Locate the cell with the specified text and output its (X, Y) center coordinate. 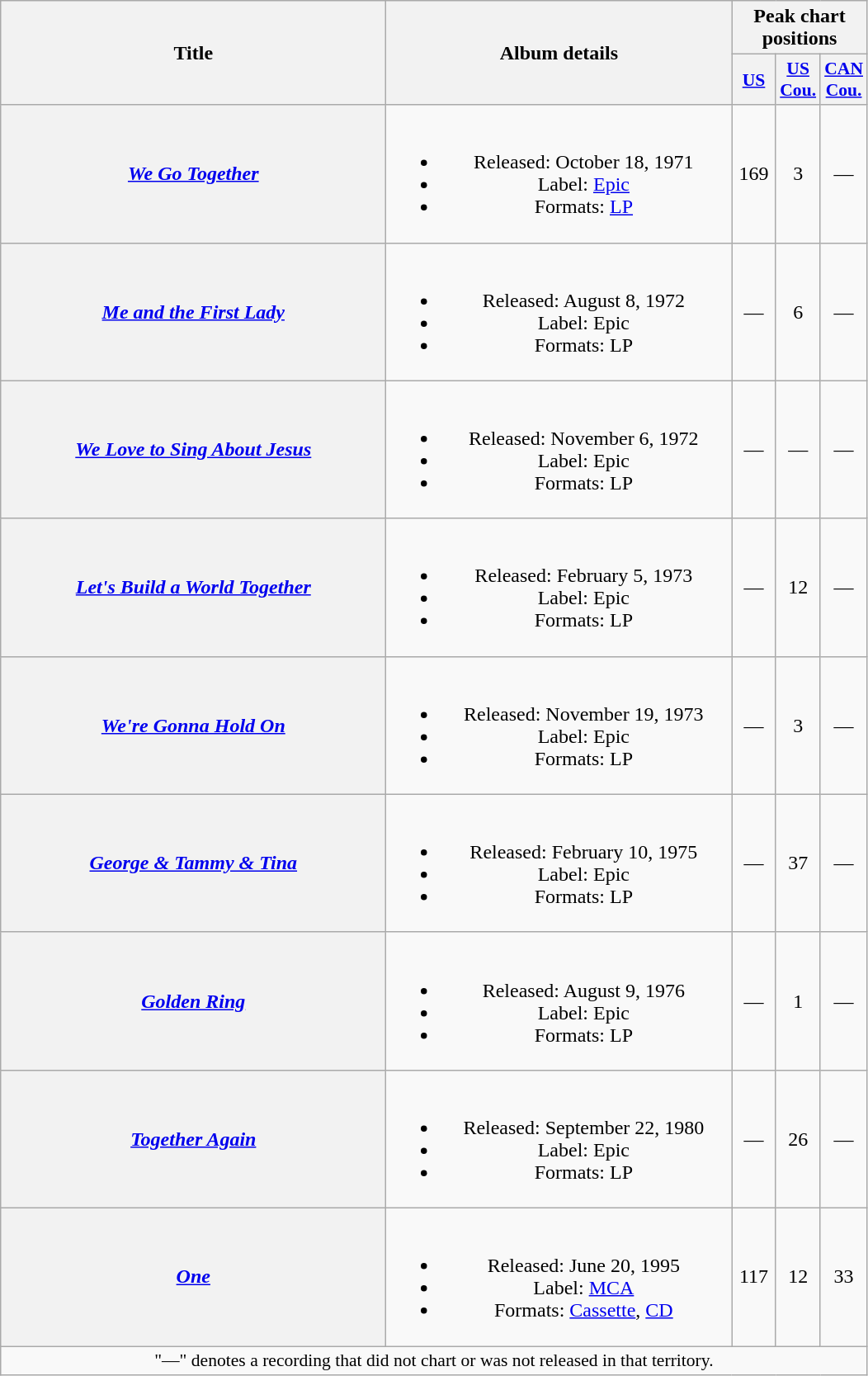
We Go Together (193, 173)
Released: September 22, 1980Label: EpicFormats: LP (559, 1139)
Released: November 19, 1973Label: EpicFormats: LP (559, 725)
Title (193, 53)
We're Gonna Hold On (193, 725)
Released: November 6, 1972Label: EpicFormats: LP (559, 449)
One (193, 1276)
We Love to Sing About Jesus (193, 449)
Released: February 5, 1973Label: EpicFormats: LP (559, 588)
Peak chart positions (800, 28)
33 (843, 1276)
1 (798, 1000)
Released: February 10, 1975Label: EpicFormats: LP (559, 863)
Together Again (193, 1139)
Released: August 8, 1972Label: EpicFormats: LP (559, 312)
Album details (559, 53)
169 (754, 173)
USCou. (798, 79)
Golden Ring (193, 1000)
"—" denotes a recording that did not chart or was not released in that territory. (434, 1360)
37 (798, 863)
Let's Build a World Together (193, 588)
117 (754, 1276)
Released: October 18, 1971Label: EpicFormats: LP (559, 173)
Released: June 20, 1995Label: MCAFormats: Cassette, CD (559, 1276)
US (754, 79)
6 (798, 312)
CANCou. (843, 79)
Me and the First Lady (193, 312)
Released: August 9, 1976Label: EpicFormats: LP (559, 1000)
George & Tammy & Tina (193, 863)
26 (798, 1139)
